Return (X, Y) of the center of cell containing provided text 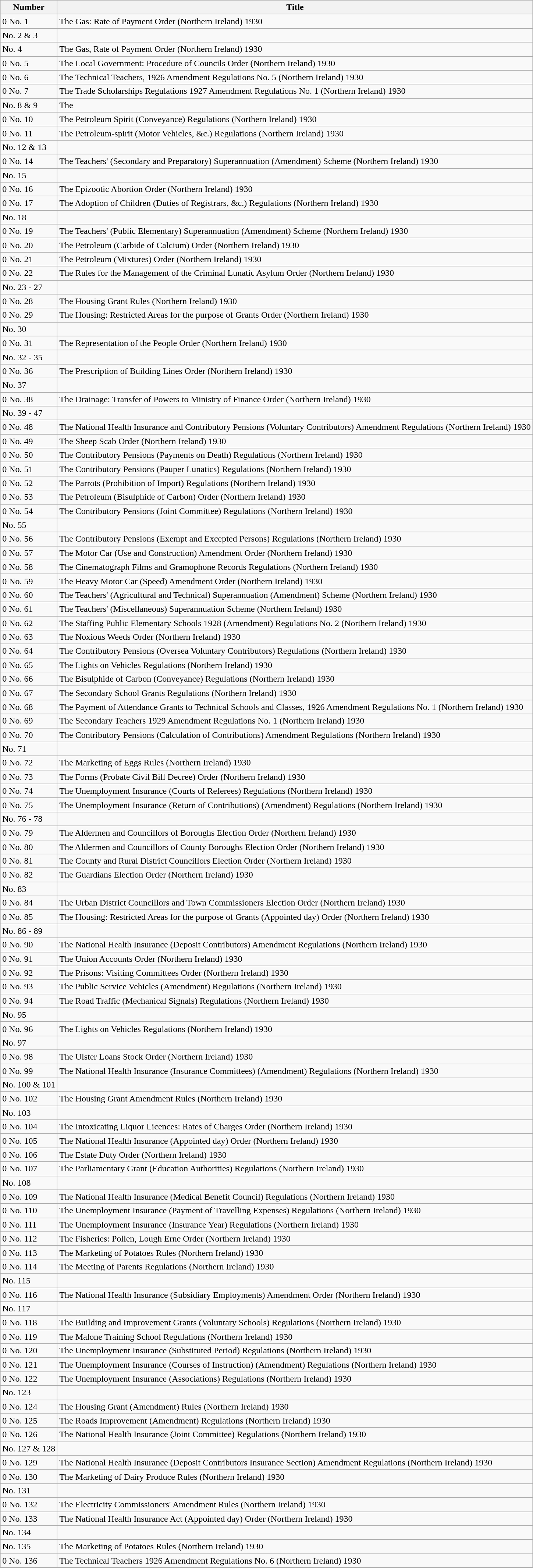
0 No. 121 (29, 1365)
The National Health Insurance (Deposit Contributors) Amendment Regulations (Northern Ireland) 1930 (295, 945)
The Adoption of Children (Duties of Registrars, &c.) Regulations (Northern Ireland) 1930 (295, 203)
0 No. 124 (29, 1407)
No. 32 - 35 (29, 357)
No. 18 (29, 217)
0 No. 106 (29, 1155)
The Staffing Public Elementary Schools 1928 (Amendment) Regulations No. 2 (Northern Ireland) 1930 (295, 623)
The Unemployment Insurance (Return of Contributions) (Amendment) Regulations (Northern Ireland) 1930 (295, 805)
The Heavy Motor Car (Speed) Amendment Order (Northern Ireland) 1930 (295, 581)
The Aldermen and Councillors of Boroughs Election Order (Northern Ireland) 1930 (295, 833)
The Petroleum Spirit (Conveyance) Regulations (Northern Ireland) 1930 (295, 119)
No. 131 (29, 1490)
No. 108 (29, 1183)
0 No. 73 (29, 777)
0 No. 113 (29, 1253)
The Unemployment Insurance (Courts of Referees) Regulations (Northern Ireland) 1930 (295, 791)
The Epizootic Abortion Order (Northern Ireland) 1930 (295, 189)
0 No. 96 (29, 1029)
0 No. 126 (29, 1435)
The Representation of the People Order (Northern Ireland) 1930 (295, 343)
The National Health Insurance (Insurance Committees) (Amendment) Regulations (Northern Ireland) 1930 (295, 1071)
0 No. 93 (29, 987)
The Aldermen and Councillors of County Boroughs Election Order (Northern Ireland) 1930 (295, 847)
No. 39 - 47 (29, 413)
0 No. 60 (29, 595)
The Unemployment Insurance (Associations) Regulations (Northern Ireland) 1930 (295, 1379)
The Secondary Teachers 1929 Amendment Regulations No. 1 (Northern Ireland) 1930 (295, 721)
The Union Accounts Order (Northern Ireland) 1930 (295, 959)
The Marketing of Eggs Rules (Northern Ireland) 1930 (295, 763)
The National Health Insurance (Joint Committee) Regulations (Northern Ireland) 1930 (295, 1435)
0 No. 21 (29, 259)
No. 83 (29, 889)
No. 76 - 78 (29, 819)
0 No. 85 (29, 917)
The Urban District Councillors and Town Commissioners Election Order (Northern Ireland) 1930 (295, 903)
The Teachers' (Secondary and Preparatory) Superannuation (Amendment) Scheme (Northern Ireland) 1930 (295, 161)
The Contributory Pensions (Oversea Voluntary Contributors) Regulations (Northern Ireland) 1930 (295, 651)
0 No. 5 (29, 63)
No. 4 (29, 49)
0 No. 70 (29, 735)
0 No. 82 (29, 875)
The Public Service Vehicles (Amendment) Regulations (Northern Ireland) 1930 (295, 987)
The Housing Grant (Amendment) Rules (Northern Ireland) 1930 (295, 1407)
The National Health Insurance Act (Appointed day) Order (Northern Ireland) 1930 (295, 1519)
The Trade Scholarships Regulations 1927 Amendment Regulations No. 1 (Northern Ireland) 1930 (295, 91)
0 No. 129 (29, 1462)
0 No. 74 (29, 791)
The Unemployment Insurance (Substituted Period) Regulations (Northern Ireland) 1930 (295, 1351)
The Contributory Pensions (Pauper Lunatics) Regulations (Northern Ireland) 1930 (295, 469)
The Marketing of Dairy Produce Rules (Northern Ireland) 1930 (295, 1476)
The Roads Improvement (Amendment) Regulations (Northern Ireland) 1930 (295, 1421)
The Unemployment Insurance (Payment of Travelling Expenses) Regulations (Northern Ireland) 1930 (295, 1211)
The Housing: Restricted Areas for the purpose of Grants (Appointed day) Order (Northern Ireland) 1930 (295, 917)
The Fisheries: Pollen, Lough Erne Order (Northern Ireland) 1930 (295, 1239)
0 No. 102 (29, 1099)
No. 2 & 3 (29, 35)
0 No. 109 (29, 1197)
No. 23 - 27 (29, 287)
0 No. 69 (29, 721)
The Bisulphide of Carbon (Conveyance) Regulations (Northern Ireland) 1930 (295, 679)
The Contributory Pensions (Payments on Death) Regulations (Northern Ireland) 1930 (295, 455)
0 No. 56 (29, 539)
0 No. 61 (29, 609)
0 No. 125 (29, 1421)
0 No. 66 (29, 679)
0 No. 51 (29, 469)
The Contributory Pensions (Calculation of Contributions) Amendment Regulations (Northern Ireland) 1930 (295, 735)
0 No. 110 (29, 1211)
0 No. 49 (29, 441)
The National Health Insurance (Appointed day) Order (Northern Ireland) 1930 (295, 1141)
The Malone Training School Regulations (Northern Ireland) 1930 (295, 1337)
The Noxious Weeds Order (Northern Ireland) 1930 (295, 637)
0 No. 58 (29, 567)
0 No. 36 (29, 371)
0 No. 132 (29, 1504)
No. 86 - 89 (29, 931)
0 No. 107 (29, 1169)
The Cinematograph Films and Gramophone Records Regulations (Northern Ireland) 1930 (295, 567)
The Forms (Probate Civil Bill Decree) Order (Northern Ireland) 1930 (295, 777)
No. 135 (29, 1547)
The (295, 105)
0 No. 99 (29, 1071)
The County and Rural District Councillors Election Order (Northern Ireland) 1930 (295, 861)
0 No. 80 (29, 847)
0 No. 38 (29, 399)
0 No. 105 (29, 1141)
0 No. 19 (29, 231)
0 No. 6 (29, 77)
No. 15 (29, 175)
The Sheep Scab Order (Northern Ireland) 1930 (295, 441)
No. 8 & 9 (29, 105)
No. 100 & 101 (29, 1085)
No. 97 (29, 1043)
The Payment of Attendance Grants to Technical Schools and Classes, 1926 Amendment Regulations No. 1 (Northern Ireland) 1930 (295, 707)
Title (295, 7)
The Technical Teachers, 1926 Amendment Regulations No. 5 (Northern Ireland) 1930 (295, 77)
0 No. 120 (29, 1351)
The National Health Insurance (Deposit Contributors Insurance Section) Amendment Regulations (Northern Ireland) 1930 (295, 1462)
0 No. 59 (29, 581)
The Housing: Restricted Areas for the purpose of Grants Order (Northern Ireland) 1930 (295, 315)
0 No. 65 (29, 665)
0 No. 112 (29, 1239)
The Teachers' (Public Elementary) Superannuation (Amendment) Scheme (Northern Ireland) 1930 (295, 231)
The Local Government: Procedure of Councils Order (Northern Ireland) 1930 (295, 63)
The Teachers' (Miscellaneous) Superannuation Scheme (Northern Ireland) 1930 (295, 609)
0 No. 133 (29, 1519)
0 No. 122 (29, 1379)
0 No. 98 (29, 1057)
The Road Traffic (Mechanical Signals) Regulations (Northern Ireland) 1930 (295, 1001)
No. 115 (29, 1281)
0 No. 31 (29, 343)
0 No. 1 (29, 21)
0 No. 104 (29, 1127)
No. 37 (29, 385)
0 No. 20 (29, 245)
The Building and Improvement Grants (Voluntary Schools) Regulations (Northern Ireland) 1930 (295, 1323)
0 No. 75 (29, 805)
No. 123 (29, 1393)
The Gas, Rate of Payment Order (Northern Ireland) 1930 (295, 49)
The National Health Insurance (Medical Benefit Council) Regulations (Northern Ireland) 1930 (295, 1197)
The Guardians Election Order (Northern Ireland) 1930 (295, 875)
The Intoxicating Liquor Licences: Rates of Charges Order (Northern Ireland) 1930 (295, 1127)
0 No. 116 (29, 1294)
No. 95 (29, 1015)
0 No. 94 (29, 1001)
0 No. 111 (29, 1225)
0 No. 17 (29, 203)
0 No. 81 (29, 861)
0 No. 14 (29, 161)
0 No. 54 (29, 511)
0 No. 62 (29, 623)
The Housing Grant Amendment Rules (Northern Ireland) 1930 (295, 1099)
The Prescription of Building Lines Order (Northern Ireland) 1930 (295, 371)
0 No. 48 (29, 427)
No. 55 (29, 525)
0 No. 91 (29, 959)
The National Health Insurance (Subsidiary Employments) Amendment Order (Northern Ireland) 1930 (295, 1294)
0 No. 119 (29, 1337)
No. 134 (29, 1533)
0 No. 114 (29, 1267)
Number (29, 7)
0 No. 10 (29, 119)
The Unemployment Insurance (Courses of Instruction) (Amendment) Regulations (Northern Ireland) 1930 (295, 1365)
0 No. 63 (29, 637)
The Prisons: Visiting Committees Order (Northern Ireland) 1930 (295, 973)
0 No. 68 (29, 707)
0 No. 50 (29, 455)
0 No. 84 (29, 903)
The Motor Car (Use and Construction) Amendment Order (Northern Ireland) 1930 (295, 553)
The Electricity Commissioners' Amendment Rules (Northern Ireland) 1930 (295, 1504)
The Petroleum (Bisulphide of Carbon) Order (Northern Ireland) 1930 (295, 497)
The Meeting of Parents Regulations (Northern Ireland) 1930 (295, 1267)
0 No. 118 (29, 1323)
The Unemployment Insurance (Insurance Year) Regulations (Northern Ireland) 1930 (295, 1225)
0 No. 136 (29, 1561)
The Rules for the Management of the Criminal Lunatic Asylum Order (Northern Ireland) 1930 (295, 273)
The Secondary School Grants Regulations (Northern Ireland) 1930 (295, 693)
The Petroleum (Mixtures) Order (Northern Ireland) 1930 (295, 259)
0 No. 90 (29, 945)
The Contributory Pensions (Exempt and Excepted Persons) Regulations (Northern Ireland) 1930 (295, 539)
The Petroleum (Carbide of Calcium) Order (Northern Ireland) 1930 (295, 245)
The Parliamentary Grant (Education Authorities) Regulations (Northern Ireland) 1930 (295, 1169)
0 No. 130 (29, 1476)
0 No. 16 (29, 189)
No. 127 & 128 (29, 1449)
0 No. 67 (29, 693)
No. 71 (29, 749)
0 No. 29 (29, 315)
0 No. 52 (29, 483)
No. 117 (29, 1309)
0 No. 22 (29, 273)
0 No. 57 (29, 553)
0 No. 11 (29, 133)
No. 30 (29, 329)
0 No. 28 (29, 301)
0 No. 79 (29, 833)
0 No. 7 (29, 91)
No. 12 & 13 (29, 147)
0 No. 64 (29, 651)
The Drainage: Transfer of Powers to Ministry of Finance Order (Northern Ireland) 1930 (295, 399)
The Housing Grant Rules (Northern Ireland) 1930 (295, 301)
The Petroleum-spirit (Motor Vehicles, &c.) Regulations (Northern Ireland) 1930 (295, 133)
The Parrots (Prohibition of Import) Regulations (Northern Ireland) 1930 (295, 483)
The Contributory Pensions (Joint Committee) Regulations (Northern Ireland) 1930 (295, 511)
The Estate Duty Order (Northern Ireland) 1930 (295, 1155)
0 No. 92 (29, 973)
No. 103 (29, 1113)
0 No. 53 (29, 497)
The National Health Insurance and Contributory Pensions (Voluntary Contributors) Amendment Regulations (Northern Ireland) 1930 (295, 427)
The Ulster Loans Stock Order (Northern Ireland) 1930 (295, 1057)
The Teachers' (Agricultural and Technical) Superannuation (Amendment) Scheme (Northern Ireland) 1930 (295, 595)
The Technical Teachers 1926 Amendment Regulations No. 6 (Northern Ireland) 1930 (295, 1561)
The Gas: Rate of Payment Order (Northern Ireland) 1930 (295, 21)
0 No. 72 (29, 763)
